Provide the [x, y] coordinate of the cell's center where the given text is located.  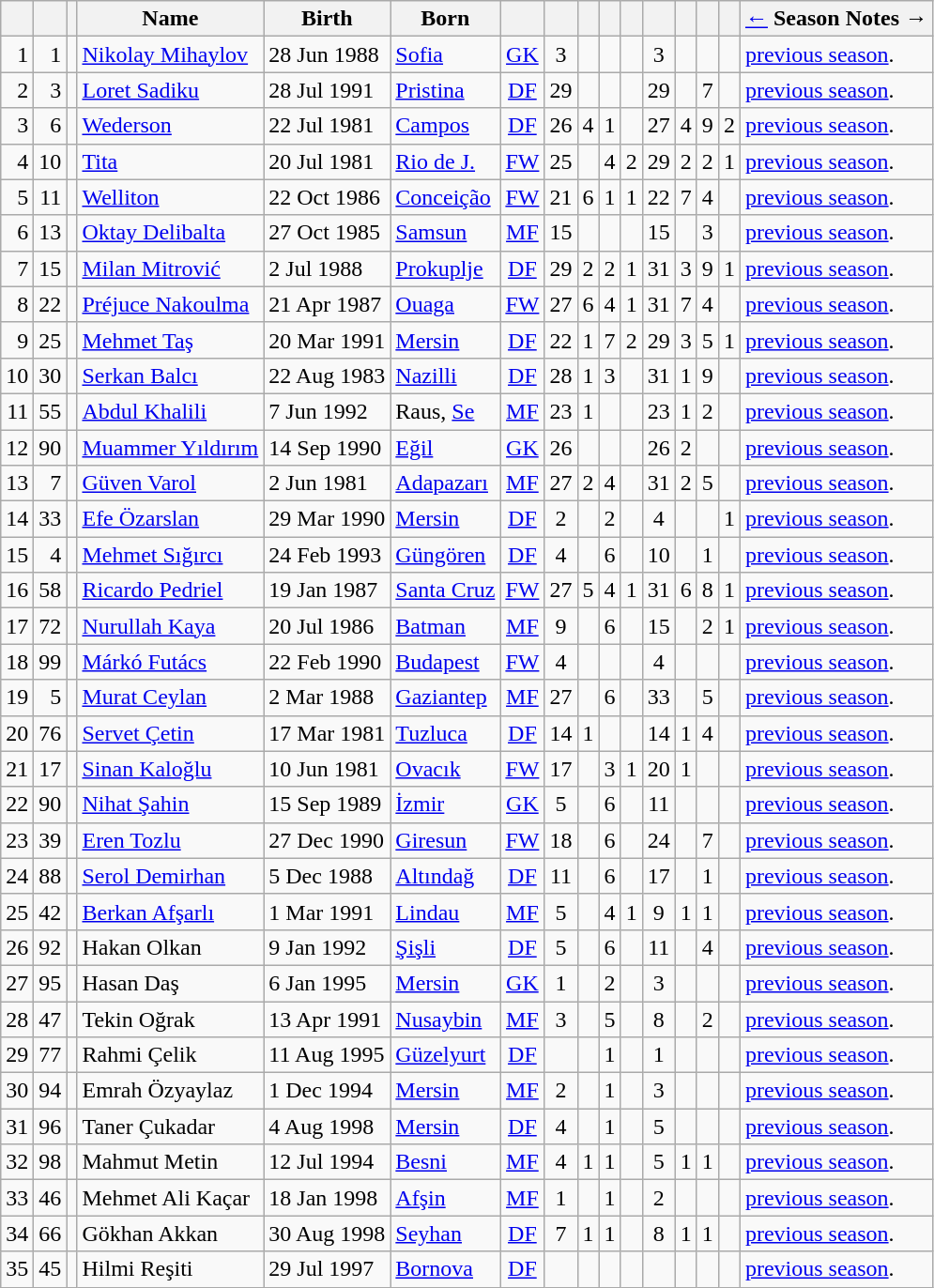
99 [51, 662]
Murat Ceylan [171, 698]
Nihat Şahin [171, 805]
Mehmet Taş [171, 340]
9 Jan 1992 [327, 947]
Besni [445, 1162]
24 Feb 1993 [327, 555]
Pristina [445, 90]
Altındağ [445, 876]
12 [17, 448]
7 Jun 1992 [327, 411]
Rio de J. [445, 161]
94 [51, 1091]
Milan Mitrović [171, 268]
47 [51, 1019]
Bornova [445, 1269]
← Season Notes → [835, 19]
Tekin Oğrak [171, 1019]
20 Jul 1986 [327, 626]
Adapazarı [445, 483]
Sinan Kaloğlu [171, 769]
Gaziantep [445, 698]
Berkan Afşarlı [171, 912]
Oktay Delibalta [171, 233]
Batman [445, 626]
28 Jun 1988 [327, 54]
Seyhan [445, 1234]
Conceição [445, 197]
Nikolay Mihaylov [171, 54]
Born [445, 19]
11 Aug 1995 [327, 1055]
58 [51, 590]
1 Dec 1994 [327, 1091]
Samsun [445, 233]
Nusaybin [445, 1019]
Hasan Daş [171, 983]
Budapest [445, 662]
2 Mar 1988 [327, 698]
Ovacık [445, 769]
Servet Çetin [171, 733]
39 [51, 840]
Serol Demirhan [171, 876]
22 Aug 1983 [327, 376]
2 Jul 1988 [327, 268]
30 Aug 1998 [327, 1234]
16 [17, 590]
Prokuplje [445, 268]
76 [51, 733]
13 Apr 1991 [327, 1019]
Efe Özarslan [171, 519]
98 [51, 1162]
88 [51, 876]
Hakan Olkan [171, 947]
12 Jul 1994 [327, 1162]
Gökhan Akkan [171, 1234]
Ouaga [445, 304]
5 Dec 1988 [327, 876]
Emrah Özyaylaz [171, 1091]
Tita [171, 161]
21 Apr 1987 [327, 304]
Loret Sadiku [171, 90]
Şişli [445, 947]
Mehmet Sığırcı [171, 555]
95 [51, 983]
22 Jul 1981 [327, 126]
1 Mar 1991 [327, 912]
Güven Varol [171, 483]
66 [51, 1234]
Muammer Yıldırım [171, 448]
Güngören [445, 555]
Eğil [445, 448]
22 Feb 1990 [327, 662]
Wederson [171, 126]
Name [171, 19]
42 [51, 912]
Eren Tozlu [171, 840]
İzmir [445, 805]
Taner Çukadar [171, 1127]
46 [51, 1198]
Hilmi Reşiti [171, 1269]
22 Oct 1986 [327, 197]
35 [17, 1269]
29 Mar 1990 [327, 519]
20 Mar 1991 [327, 340]
Abdul Khalili [171, 411]
96 [51, 1127]
Mehmet Ali Kaçar [171, 1198]
29 Jul 1997 [327, 1269]
45 [51, 1269]
28 Jul 1991 [327, 90]
10 Jun 1981 [327, 769]
Ricardo Pedriel [171, 590]
2 Jun 1981 [327, 483]
Sofia [445, 54]
Márkó Futács [171, 662]
27 Oct 1985 [327, 233]
Welliton [171, 197]
20 Jul 1981 [327, 161]
Santa Cruz [445, 590]
Tuzluca [445, 733]
Préjuce Nakoulma [171, 304]
15 Sep 1989 [327, 805]
92 [51, 947]
6 Jan 1995 [327, 983]
55 [51, 411]
77 [51, 1055]
Rahmi Çelik [171, 1055]
Giresun [445, 840]
34 [17, 1234]
17 Mar 1981 [327, 733]
Birth [327, 19]
Lindau [445, 912]
72 [51, 626]
Afşin [445, 1198]
4 Aug 1998 [327, 1127]
19 [17, 698]
14 Sep 1990 [327, 448]
Güzelyurt [445, 1055]
Nazilli [445, 376]
18 Jan 1998 [327, 1198]
Raus, Se [445, 411]
Serkan Balcı [171, 376]
Mahmut Metin [171, 1162]
27 Dec 1990 [327, 840]
Nurullah Kaya [171, 626]
19 Jan 1987 [327, 590]
Campos [445, 126]
32 [17, 1162]
